For the text-containing cell, return its midpoint in (x, y) coordinate format. 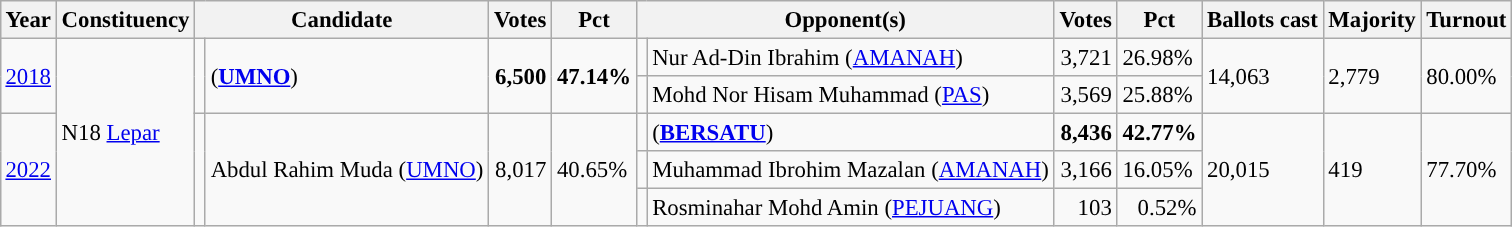
2,779 (1372, 76)
Year (28, 20)
Nur Ad-Din Ibrahim (AMANAH) (850, 57)
419 (1372, 170)
40.65% (594, 170)
Rosminahar Mohd Amin (PEJUANG) (850, 208)
14,063 (1262, 76)
Opponent(s) (845, 20)
26.98% (1160, 57)
80.00% (1466, 76)
(BERSATU) (850, 133)
0.52% (1160, 208)
20,015 (1262, 170)
77.70% (1466, 170)
Abdul Rahim Muda (UMNO) (346, 170)
103 (1086, 208)
25.88% (1160, 95)
2018 (28, 76)
Turnout (1466, 20)
3,721 (1086, 57)
Candidate (342, 20)
16.05% (1160, 170)
3,166 (1086, 170)
N18 Lepar (125, 132)
(UMNO) (346, 76)
Majority (1372, 20)
Ballots cast (1262, 20)
8,017 (520, 170)
Constituency (125, 20)
2022 (28, 170)
Mohd Nor Hisam Muhammad (PAS) (850, 95)
8,436 (1086, 133)
Muhammad Ibrohim Mazalan (AMANAH) (850, 170)
42.77% (1160, 133)
3,569 (1086, 95)
6,500 (520, 76)
47.14% (594, 76)
